For the text-containing cell, return its midpoint in (x, y) coordinate format. 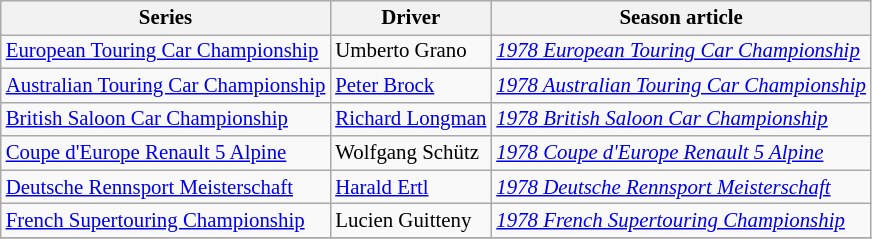
Season article (681, 18)
Peter Brock (410, 85)
Deutsche Rennsport Meisterschaft (166, 187)
European Touring Car Championship (166, 51)
1978 European Touring Car Championship (681, 51)
Lucien Guitteny (410, 221)
Coupe d'Europe Renault 5 Alpine (166, 153)
Umberto Grano (410, 51)
Australian Touring Car Championship (166, 85)
1978 Coupe d'Europe Renault 5 Alpine (681, 153)
Wolfgang Schütz (410, 153)
British Saloon Car Championship (166, 119)
1978 Australian Touring Car Championship (681, 85)
Richard Longman (410, 119)
Harald Ertl (410, 187)
French Supertouring Championship (166, 221)
1978 Deutsche Rennsport Meisterschaft (681, 187)
1978 British Saloon Car Championship (681, 119)
Series (166, 18)
Driver (410, 18)
1978 French Supertouring Championship (681, 221)
